Detect which cell encompasses the target text, then output its (X, Y) center coordinate. 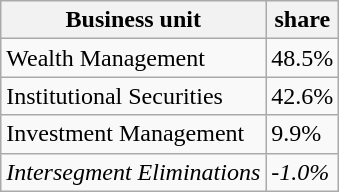
9.9% (302, 134)
Investment Management (134, 134)
Intersegment Eliminations (134, 172)
Institutional Securities (134, 96)
42.6% (302, 96)
Wealth Management (134, 58)
share (302, 20)
48.5% (302, 58)
-1.0% (302, 172)
Business unit (134, 20)
